From the cell containing the given text, extract its center point as (x, y) coordinate. 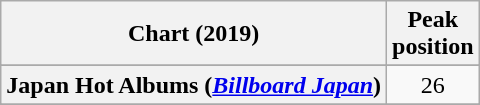
26 (433, 85)
Japan Hot Albums (Billboard Japan) (194, 85)
Peakposition (433, 34)
Chart (2019) (194, 34)
